Return [X, Y] of the center of cell containing provided text 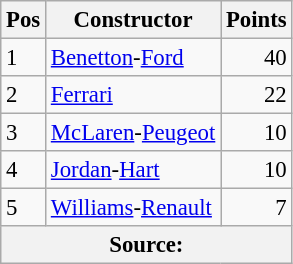
Constructor [134, 20]
Source: [146, 245]
3 [24, 133]
40 [256, 58]
Benetton-Ford [134, 58]
4 [24, 170]
Williams-Renault [134, 208]
1 [24, 58]
Pos [24, 20]
McLaren-Peugeot [134, 133]
Ferrari [134, 95]
5 [24, 208]
2 [24, 95]
22 [256, 95]
Points [256, 20]
Jordan-Hart [134, 170]
7 [256, 208]
